Output the [X, Y] coordinate of the center of the cell containing the given text.  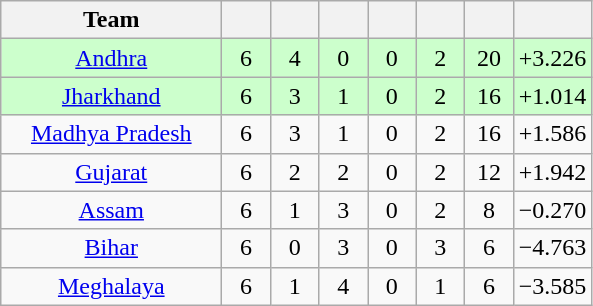
+1.014 [552, 96]
+3.226 [552, 58]
Assam [112, 210]
−3.585 [552, 286]
Bihar [112, 248]
Meghalaya [112, 286]
8 [490, 210]
+1.942 [552, 172]
Jharkhand [112, 96]
Andhra [112, 58]
20 [490, 58]
Team [112, 20]
Gujarat [112, 172]
−0.270 [552, 210]
Madhya Pradesh [112, 134]
+1.586 [552, 134]
−4.763 [552, 248]
12 [490, 172]
